Scan for the cell matching the given text and deliver its [x, y] coordinate at center. 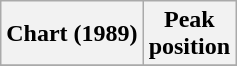
Peakposition [189, 34]
Chart (1989) [72, 34]
